Scan for the cell matching the given text and deliver its (x, y) coordinate at center. 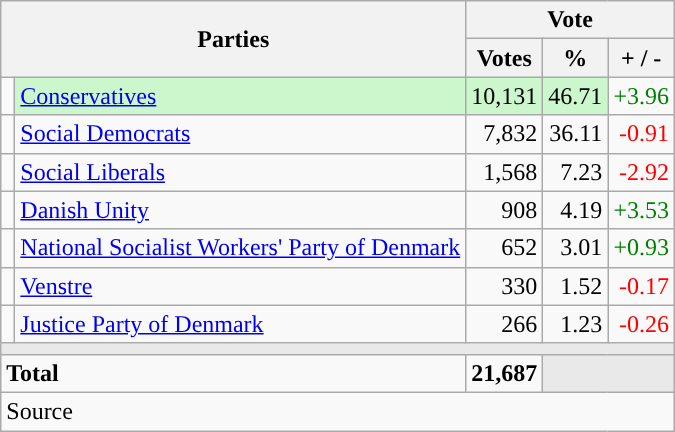
-0.26 (642, 324)
Justice Party of Denmark (240, 324)
21,687 (504, 373)
1.52 (576, 286)
+3.53 (642, 210)
-2.92 (642, 172)
Parties (234, 39)
-0.17 (642, 286)
National Socialist Workers' Party of Denmark (240, 248)
Venstre (240, 286)
36.11 (576, 134)
Danish Unity (240, 210)
7.23 (576, 172)
Social Liberals (240, 172)
-0.91 (642, 134)
330 (504, 286)
4.19 (576, 210)
1.23 (576, 324)
Source (338, 411)
% (576, 58)
908 (504, 210)
+0.93 (642, 248)
266 (504, 324)
+ / - (642, 58)
Vote (570, 20)
46.71 (576, 96)
3.01 (576, 248)
Total (234, 373)
Votes (504, 58)
10,131 (504, 96)
Social Democrats (240, 134)
+3.96 (642, 96)
1,568 (504, 172)
Conservatives (240, 96)
7,832 (504, 134)
652 (504, 248)
